Provide the (x, y) coordinate of the cell's center where the given text is located.  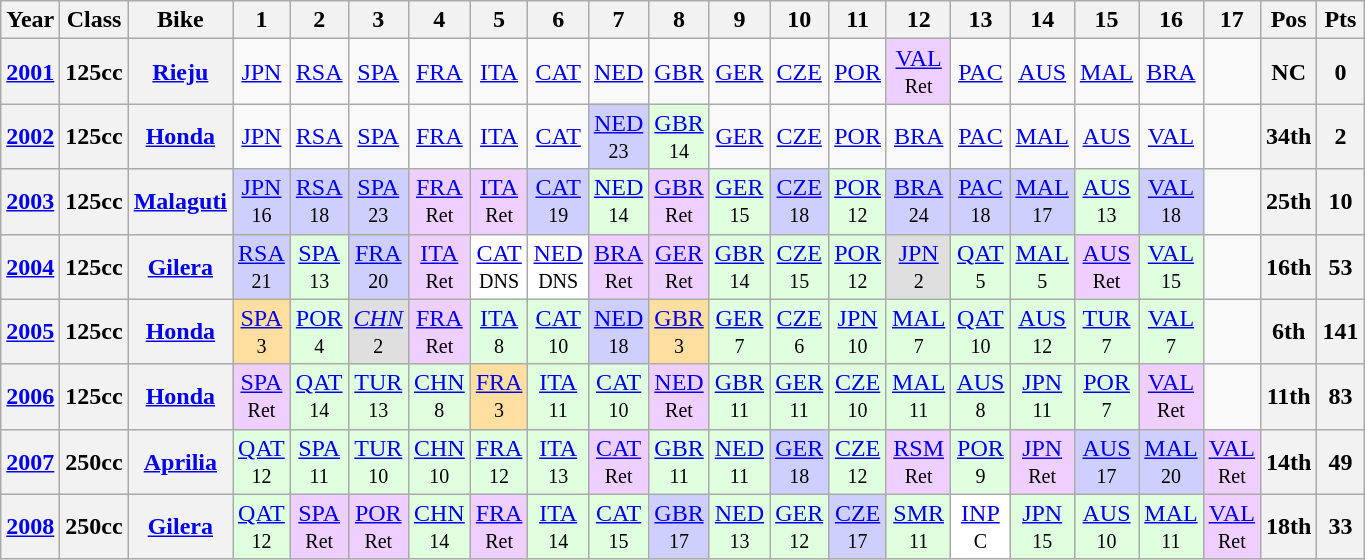
0 (1340, 72)
Bike (180, 20)
2006 (30, 396)
Malaguti (180, 202)
GER7 (739, 332)
SPA13 (319, 266)
AUS17 (1106, 462)
18th (1288, 526)
AUS13 (1106, 202)
GER11 (800, 396)
9 (739, 20)
NEDRet (679, 396)
QAT5 (980, 266)
GER18 (800, 462)
17 (1232, 20)
RSA21 (262, 266)
14 (1042, 20)
141 (1340, 332)
CATDNS (499, 266)
CZE10 (858, 396)
3 (378, 20)
ITA11 (558, 396)
8 (679, 20)
FRA3 (499, 396)
NEDDNS (558, 266)
MAL20 (1171, 462)
AUS12 (1042, 332)
JPN15 (1042, 526)
ITA8 (499, 332)
6 (558, 20)
MAL5 (1042, 266)
TUR7 (1106, 332)
2003 (30, 202)
JPN2 (918, 266)
INPC (980, 526)
6th (1288, 332)
16 (1171, 20)
CHN10 (439, 462)
AUS8 (980, 396)
JPNRet (1042, 462)
NED13 (739, 526)
53 (1340, 266)
PAC18 (980, 202)
15 (1106, 20)
Class (94, 20)
CZE18 (800, 202)
CZE12 (858, 462)
NED11 (739, 462)
CAT15 (618, 526)
RSA18 (319, 202)
SPA11 (319, 462)
GERRet (679, 266)
2007 (30, 462)
NED18 (618, 332)
2004 (30, 266)
RSMRet (918, 462)
12 (918, 20)
1 (262, 20)
CAT19 (558, 202)
11 (858, 20)
NED (618, 72)
VAL18 (1171, 202)
2001 (30, 72)
GBRRet (679, 202)
MAL17 (1042, 202)
GBR3 (679, 332)
83 (1340, 396)
CHN14 (439, 526)
4 (439, 20)
CZE17 (858, 526)
GER15 (739, 202)
QAT14 (319, 396)
VAL7 (1171, 332)
MAL7 (918, 332)
TUR13 (378, 396)
JPN11 (1042, 396)
Aprilia (180, 462)
Pts (1340, 20)
VAL (1171, 136)
CZE15 (800, 266)
2008 (30, 526)
13 (980, 20)
SPA3 (262, 332)
33 (1340, 526)
2005 (30, 332)
QAT10 (980, 332)
JPN16 (262, 202)
14th (1288, 462)
JPN10 (858, 332)
11th (1288, 396)
VAL15 (1171, 266)
TUR10 (378, 462)
SMR11 (918, 526)
49 (1340, 462)
GBR17 (679, 526)
Year (30, 20)
FRA20 (378, 266)
25th (1288, 202)
AUS10 (1106, 526)
BRA24 (918, 202)
NC (1288, 72)
GER12 (800, 526)
POR4 (319, 332)
16th (1288, 266)
CHN2 (378, 332)
NED23 (618, 136)
FRA12 (499, 462)
CHN8 (439, 396)
34th (1288, 136)
BRARet (618, 266)
Rieju (180, 72)
Pos (1288, 20)
5 (499, 20)
SPA23 (378, 202)
NED14 (618, 202)
ITA14 (558, 526)
GBR (679, 72)
7 (618, 20)
CZE6 (800, 332)
PORRet (378, 526)
AUSRet (1106, 266)
POR9 (980, 462)
POR7 (1106, 396)
ITA13 (558, 462)
CATRet (618, 462)
2002 (30, 136)
